Locate the cell with the specified text and output its [x, y] center coordinate. 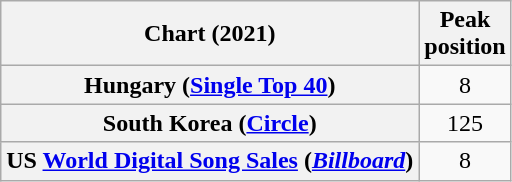
Hungary (Single Top 40) [210, 85]
125 [465, 123]
Chart (2021) [210, 34]
South Korea (Circle) [210, 123]
US World Digital Song Sales (Billboard) [210, 161]
Peakposition [465, 34]
